Return the [X, Y] coordinate for the center point of the cell that contains the specified text.  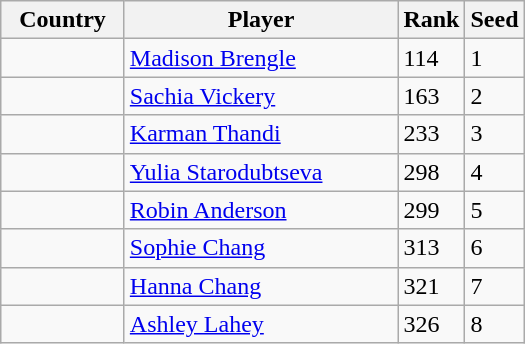
Madison Brengle [261, 58]
163 [432, 96]
Player [261, 20]
326 [432, 324]
114 [432, 58]
313 [432, 248]
8 [494, 324]
7 [494, 286]
Robin Anderson [261, 210]
Country [63, 20]
3 [494, 134]
Seed [494, 20]
321 [432, 286]
299 [432, 210]
Sophie Chang [261, 248]
5 [494, 210]
6 [494, 248]
233 [432, 134]
Ashley Lahey [261, 324]
Karman Thandi [261, 134]
Rank [432, 20]
Yulia Starodubtseva [261, 172]
1 [494, 58]
2 [494, 96]
298 [432, 172]
Sachia Vickery [261, 96]
Hanna Chang [261, 286]
4 [494, 172]
